For the text-containing cell, return its midpoint in (X, Y) coordinate format. 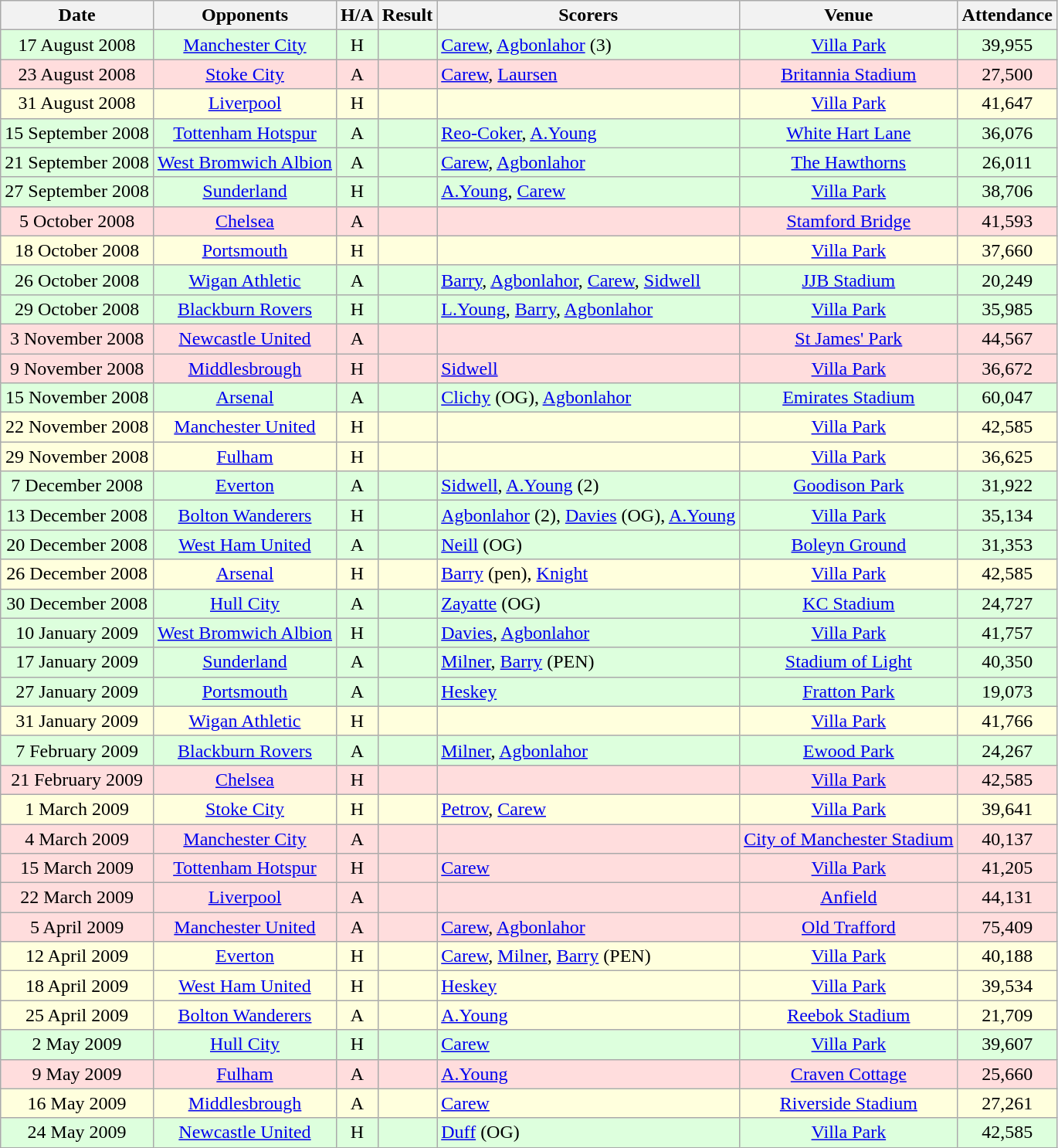
The Hawthorns (849, 162)
1 March 2009 (77, 809)
38,706 (1007, 192)
Barry, Agbonlahor, Carew, Sidwell (588, 280)
23 August 2008 (77, 74)
Anfield (849, 898)
Britannia Stadium (849, 74)
Reo-Coker, A.Young (588, 133)
Stadium of Light (849, 662)
39,534 (1007, 986)
Attendance (1007, 15)
White Hart Lane (849, 133)
Goodison Park (849, 486)
21,709 (1007, 1015)
19,073 (1007, 691)
Stamford Bridge (849, 221)
KC Stadium (849, 603)
15 November 2008 (77, 398)
31 August 2008 (77, 104)
31 January 2009 (77, 721)
20 December 2008 (77, 545)
Zayatte (OG) (588, 603)
Petrov, Carew (588, 809)
41,205 (1007, 868)
41,757 (1007, 633)
13 December 2008 (77, 515)
15 September 2008 (77, 133)
4 March 2009 (77, 838)
60,047 (1007, 398)
27 January 2009 (77, 691)
35,985 (1007, 309)
Milner, Barry (PEN) (588, 662)
26 December 2008 (77, 574)
Opponents (244, 15)
9 November 2008 (77, 369)
39,955 (1007, 45)
Carew, Laursen (588, 74)
25,660 (1007, 1074)
Reebok Stadium (849, 1015)
H/A (358, 15)
25 April 2009 (77, 1015)
44,131 (1007, 898)
29 October 2008 (77, 309)
Old Trafford (849, 927)
Carew, Milner, Barry (PEN) (588, 956)
27 September 2008 (77, 192)
22 November 2008 (77, 427)
29 November 2008 (77, 457)
39,641 (1007, 809)
Sidwell (588, 369)
St James' Park (849, 338)
35,134 (1007, 515)
36,625 (1007, 457)
9 May 2009 (77, 1074)
Date (77, 15)
26 October 2008 (77, 280)
Carew, Agbonlahor (3) (588, 45)
City of Manchester Stadium (849, 838)
5 April 2009 (77, 927)
12 April 2009 (77, 956)
Neill (OG) (588, 545)
Craven Cottage (849, 1074)
Emirates Stadium (849, 398)
Scorers (588, 15)
Milner, Agbonlahor (588, 750)
15 March 2009 (77, 868)
41,593 (1007, 221)
JJB Stadium (849, 280)
41,647 (1007, 104)
2 May 2009 (77, 1044)
36,076 (1007, 133)
Riverside Stadium (849, 1103)
20,249 (1007, 280)
Boleyn Ground (849, 545)
21 February 2009 (77, 779)
17 August 2008 (77, 45)
27,500 (1007, 74)
7 December 2008 (77, 486)
Fratton Park (849, 691)
L.Young, Barry, Agbonlahor (588, 309)
Result (407, 15)
Duff (OG) (588, 1133)
7 February 2009 (77, 750)
44,567 (1007, 338)
37,660 (1007, 250)
30 December 2008 (77, 603)
40,188 (1007, 956)
18 April 2009 (77, 986)
24 May 2009 (77, 1133)
Clichy (OG), Agbonlahor (588, 398)
18 October 2008 (77, 250)
21 September 2008 (77, 162)
Ewood Park (849, 750)
Barry (pen), Knight (588, 574)
Sidwell, A.Young (2) (588, 486)
10 January 2009 (77, 633)
Venue (849, 15)
39,607 (1007, 1044)
24,727 (1007, 603)
75,409 (1007, 927)
26,011 (1007, 162)
31,353 (1007, 545)
22 March 2009 (77, 898)
17 January 2009 (77, 662)
36,672 (1007, 369)
Davies, Agbonlahor (588, 633)
24,267 (1007, 750)
31,922 (1007, 486)
40,137 (1007, 838)
40,350 (1007, 662)
16 May 2009 (77, 1103)
41,766 (1007, 721)
3 November 2008 (77, 338)
A.Young, Carew (588, 192)
5 October 2008 (77, 221)
Agbonlahor (2), Davies (OG), A.Young (588, 515)
27,261 (1007, 1103)
